Extract the [x, y] coordinate from the center of the cell holding the provided text.  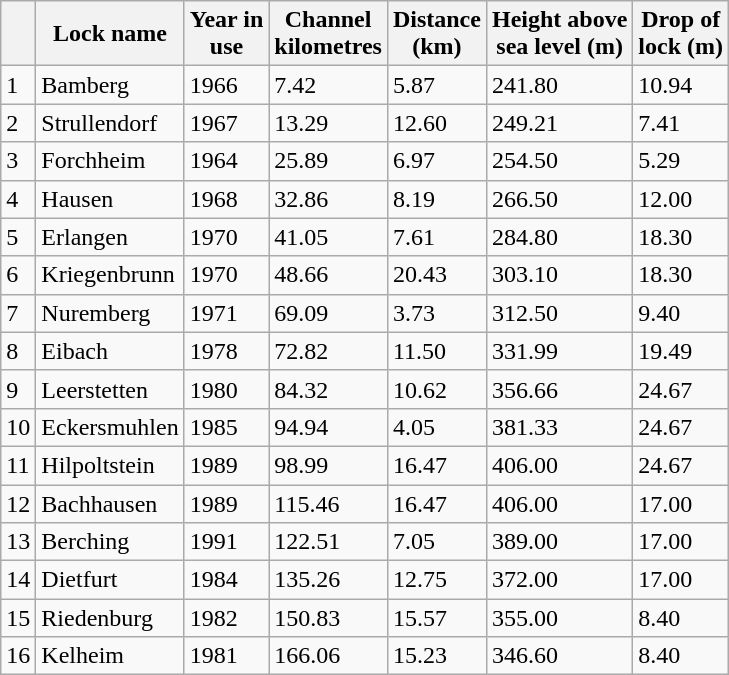
241.80 [559, 85]
11.50 [436, 351]
1966 [226, 85]
8.19 [436, 199]
1971 [226, 313]
32.86 [328, 199]
115.46 [328, 503]
15.57 [436, 618]
7 [18, 313]
2 [18, 123]
Drop oflock (m) [681, 34]
346.60 [559, 656]
15.23 [436, 656]
94.94 [328, 427]
Distance(km) [436, 34]
41.05 [328, 237]
1978 [226, 351]
Kelheim [110, 656]
Nuremberg [110, 313]
Height abovesea level (m) [559, 34]
355.00 [559, 618]
1 [18, 85]
1964 [226, 161]
4 [18, 199]
122.51 [328, 542]
7.42 [328, 85]
Hausen [110, 199]
19.49 [681, 351]
389.00 [559, 542]
12 [18, 503]
Bachhausen [110, 503]
3 [18, 161]
1984 [226, 580]
1967 [226, 123]
13.29 [328, 123]
48.66 [328, 275]
Erlangen [110, 237]
72.82 [328, 351]
14 [18, 580]
Hilpoltstein [110, 465]
331.99 [559, 351]
Lock name [110, 34]
4.05 [436, 427]
16 [18, 656]
9 [18, 389]
98.99 [328, 465]
5.87 [436, 85]
12.75 [436, 580]
1982 [226, 618]
Leerstetten [110, 389]
Berching [110, 542]
Year inuse [226, 34]
25.89 [328, 161]
303.10 [559, 275]
1981 [226, 656]
254.50 [559, 161]
13 [18, 542]
135.26 [328, 580]
1980 [226, 389]
249.21 [559, 123]
9.40 [681, 313]
Dietfurt [110, 580]
8 [18, 351]
1991 [226, 542]
84.32 [328, 389]
6 [18, 275]
150.83 [328, 618]
10.62 [436, 389]
Strullendorf [110, 123]
Kriegenbrunn [110, 275]
Forchheim [110, 161]
Eckersmuhlen [110, 427]
356.66 [559, 389]
166.06 [328, 656]
11 [18, 465]
12.00 [681, 199]
Channelkilometres [328, 34]
7.61 [436, 237]
20.43 [436, 275]
Riedenburg [110, 618]
3.73 [436, 313]
284.80 [559, 237]
312.50 [559, 313]
69.09 [328, 313]
5 [18, 237]
12.60 [436, 123]
7.05 [436, 542]
5.29 [681, 161]
6.97 [436, 161]
381.33 [559, 427]
15 [18, 618]
266.50 [559, 199]
7.41 [681, 123]
1985 [226, 427]
10.94 [681, 85]
Eibach [110, 351]
1968 [226, 199]
Bamberg [110, 85]
10 [18, 427]
372.00 [559, 580]
